Capture the cell that displays the provided text and extract its (x, y) central coordinate. 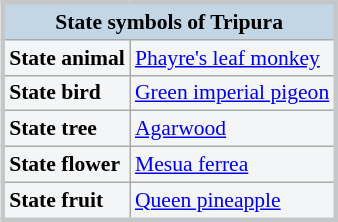
State bird (66, 93)
Mesua ferrea (233, 164)
State fruit (66, 200)
Green imperial pigeon (233, 93)
Queen pineapple (233, 200)
State symbols of Tripura (170, 20)
Phayre's leaf monkey (233, 57)
State flower (66, 164)
State tree (66, 129)
State animal (66, 57)
Agarwood (233, 129)
